Return the (x, y) coordinate for the center point of the cell that contains the specified text.  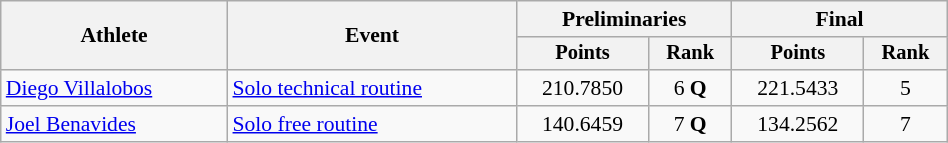
Diego Villalobos (114, 88)
7 (906, 124)
Event (372, 36)
Joel Benavides (114, 124)
221.5433 (798, 88)
Athlete (114, 36)
Final (840, 19)
Preliminaries (624, 19)
5 (906, 88)
134.2562 (798, 124)
6 Q (690, 88)
7 Q (690, 124)
Solo technical routine (372, 88)
210.7850 (583, 88)
Solo free routine (372, 124)
140.6459 (583, 124)
